Locate the cell with the specified text and output its [X, Y] center coordinate. 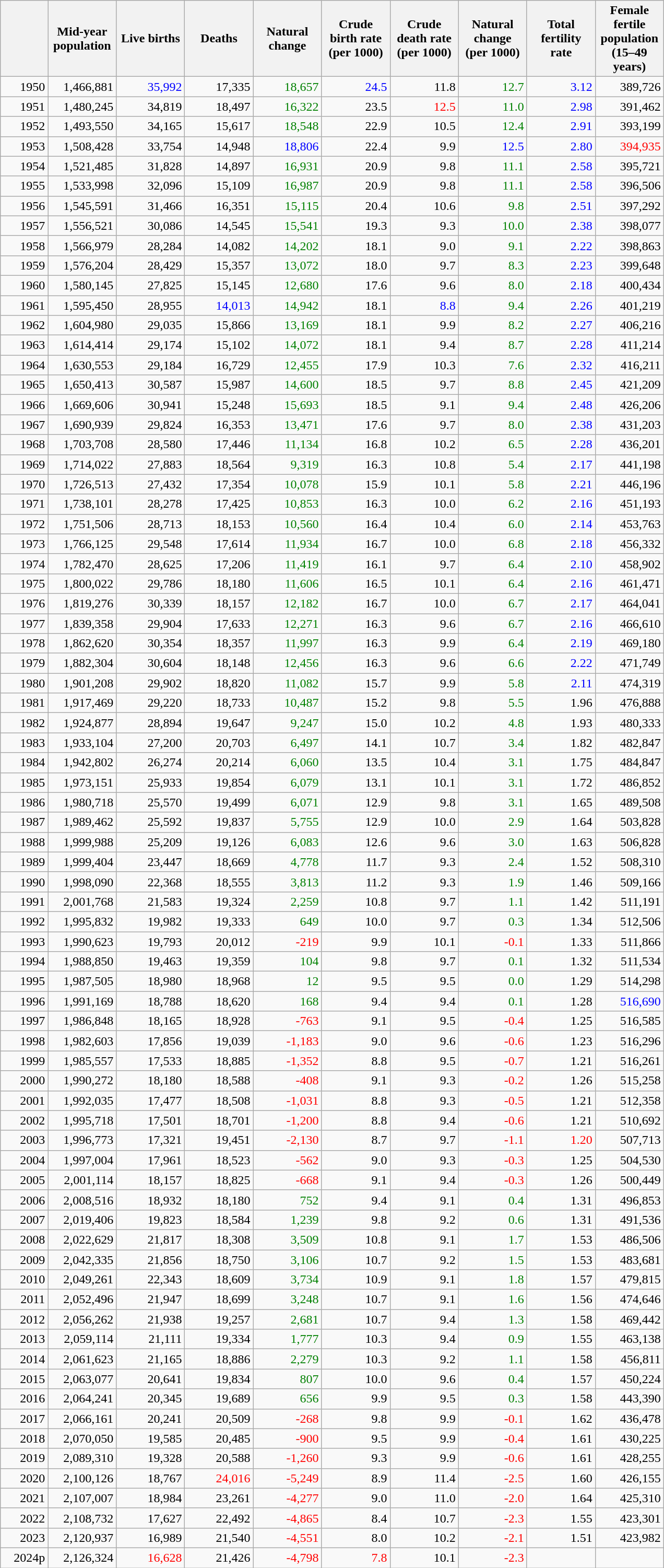
18,701 [219, 1120]
Deaths [219, 39]
6.5 [493, 444]
16,322 [287, 107]
1,545,591 [82, 206]
18,928 [219, 1021]
464,041 [630, 603]
2015 [24, 1379]
416,211 [630, 365]
17,856 [150, 1041]
3,813 [287, 882]
1972 [24, 524]
-2.1 [493, 1538]
1.75 [561, 763]
14,545 [219, 226]
12,271 [287, 623]
15.9 [356, 484]
-562 [287, 1160]
656 [287, 1399]
-763 [287, 1021]
-900 [287, 1438]
1966 [24, 405]
489,508 [630, 802]
1960 [24, 285]
11,997 [287, 643]
-668 [287, 1180]
2,056,262 [82, 1319]
1,917,469 [82, 703]
16.8 [356, 444]
1956 [24, 206]
21,583 [150, 902]
2000 [24, 1081]
1.51 [561, 1538]
2,279 [287, 1359]
18,148 [219, 663]
11,082 [287, 683]
456,332 [630, 544]
32,096 [150, 186]
31,828 [150, 166]
2007 [24, 1220]
1,997,004 [82, 1160]
-5,249 [287, 1478]
1,580,145 [82, 285]
2,126,324 [82, 1558]
18,885 [219, 1061]
19,324 [219, 902]
15,145 [219, 285]
1.56 [561, 1300]
1981 [24, 703]
2.98 [561, 107]
18,886 [219, 1359]
29,548 [150, 544]
2.4 [493, 862]
17,321 [150, 1140]
1.63 [561, 842]
510,692 [630, 1120]
1983 [24, 743]
-4,798 [287, 1558]
19,793 [150, 942]
20,241 [150, 1419]
18,733 [219, 703]
22,368 [150, 882]
27,432 [150, 484]
21,426 [219, 1558]
26,274 [150, 763]
1,933,104 [82, 743]
2012 [24, 1319]
2,049,261 [82, 1280]
2005 [24, 1180]
25,933 [150, 782]
466,610 [630, 623]
491,536 [630, 1220]
2,059,114 [82, 1339]
31,466 [150, 206]
401,219 [630, 306]
431,203 [630, 425]
425,310 [630, 1498]
17,335 [219, 87]
12 [287, 981]
389,726 [630, 87]
34,165 [150, 126]
1962 [24, 325]
451,193 [630, 504]
28,625 [150, 564]
1,800,022 [82, 583]
1970 [24, 484]
503,828 [630, 822]
1,556,521 [82, 226]
411,214 [630, 345]
516,690 [630, 1001]
0.6 [493, 1220]
1984 [24, 763]
3,106 [287, 1259]
15,115 [287, 206]
16,989 [150, 1538]
13,072 [287, 265]
1953 [24, 146]
21,540 [219, 1538]
0.0 [493, 981]
456,811 [630, 1359]
Female fertile population (15–49 years) [630, 39]
1.9 [493, 882]
1.72 [561, 782]
1,604,980 [82, 325]
1.29 [561, 981]
5.4 [493, 464]
22.4 [356, 146]
1.93 [561, 723]
2.26 [561, 306]
19,585 [150, 1438]
6,079 [287, 782]
12,680 [287, 285]
1,595,450 [82, 306]
2020 [24, 1478]
14,072 [287, 345]
168 [287, 1001]
2.80 [561, 146]
15,693 [287, 405]
30,604 [150, 663]
-408 [287, 1081]
21,938 [150, 1319]
2,100,126 [82, 1478]
512,358 [630, 1101]
2.32 [561, 365]
436,201 [630, 444]
20,485 [219, 1438]
1,751,506 [82, 524]
2010 [24, 1280]
504,530 [630, 1160]
13,471 [287, 425]
2,052,496 [82, 1300]
1,703,708 [82, 444]
9,319 [287, 464]
469,180 [630, 643]
1964 [24, 365]
1992 [24, 921]
511,534 [630, 962]
474,319 [630, 683]
-1,352 [287, 1061]
1987 [24, 822]
29,220 [150, 703]
461,471 [630, 583]
1,508,428 [82, 146]
1980 [24, 683]
2002 [24, 1120]
512,506 [630, 921]
24.5 [356, 87]
1,989,462 [82, 822]
10,560 [287, 524]
1,480,245 [82, 107]
16.4 [356, 524]
1,669,606 [82, 405]
1,996,773 [82, 1140]
-2.0 [493, 1498]
1,714,022 [82, 464]
5,755 [287, 822]
9,247 [287, 723]
27,200 [150, 743]
-1,183 [287, 1041]
18,523 [219, 1160]
1.5 [493, 1259]
423,301 [630, 1518]
398,863 [630, 245]
28,284 [150, 245]
21,165 [150, 1359]
1958 [24, 245]
752 [287, 1200]
15,357 [219, 265]
436,478 [630, 1419]
-268 [287, 1419]
23.5 [356, 107]
471,749 [630, 663]
-1,031 [287, 1101]
1.34 [561, 921]
1.33 [561, 942]
16,931 [287, 166]
-0.7 [493, 1061]
1,819,276 [82, 603]
2013 [24, 1339]
18,153 [219, 524]
395,721 [630, 166]
17,477 [150, 1101]
18,750 [219, 1259]
Crude birth rate (per 1000) [356, 39]
3.4 [493, 743]
1,839,358 [82, 623]
Crude death rate (per 1000) [424, 39]
19,982 [150, 921]
17,446 [219, 444]
2,066,161 [82, 1419]
2004 [24, 1160]
474,646 [630, 1300]
2006 [24, 1200]
1,466,881 [82, 87]
1997 [24, 1021]
18,584 [219, 1220]
18,788 [150, 1001]
1,999,988 [82, 842]
6.8 [493, 544]
13.5 [356, 763]
18,980 [150, 981]
14.1 [356, 743]
29,902 [150, 683]
1,942,802 [82, 763]
1969 [24, 464]
1,982,603 [82, 1041]
1996 [24, 1001]
18,932 [150, 1200]
450,224 [630, 1379]
2.23 [561, 265]
15.7 [356, 683]
1,985,557 [82, 1061]
1,766,125 [82, 544]
12,182 [287, 603]
15,541 [287, 226]
19,359 [219, 962]
18,357 [219, 643]
1,239 [287, 1220]
22,492 [219, 1518]
1,987,505 [82, 981]
35,992 [150, 87]
2,019,406 [82, 1220]
514,298 [630, 981]
1.3 [493, 1319]
18,555 [219, 882]
2,061,623 [82, 1359]
19,039 [219, 1041]
2,108,732 [82, 1518]
20,588 [219, 1458]
20,509 [219, 1419]
19,328 [150, 1458]
29,904 [150, 623]
12.6 [356, 842]
25,570 [150, 802]
2,001,768 [82, 902]
20,703 [219, 743]
16,628 [150, 1558]
Natural change [287, 39]
1,999,404 [82, 862]
18,825 [219, 1180]
-0.5 [493, 1101]
483,681 [630, 1259]
30,587 [150, 385]
2.27 [561, 325]
Live births [150, 39]
1995 [24, 981]
496,853 [630, 1200]
807 [287, 1379]
1,990,623 [82, 942]
446,196 [630, 484]
Natural change (per 1000) [493, 39]
5.5 [493, 703]
18,657 [287, 87]
10,853 [287, 504]
1,995,718 [82, 1120]
-1,260 [287, 1458]
458,902 [630, 564]
18,564 [219, 464]
2,063,077 [82, 1379]
23,447 [150, 862]
506,828 [630, 842]
1,533,998 [82, 186]
18,968 [219, 981]
1985 [24, 782]
1993 [24, 942]
16,353 [219, 425]
1955 [24, 186]
1961 [24, 306]
397,292 [630, 206]
511,191 [630, 902]
22.9 [356, 126]
1982 [24, 723]
2017 [24, 1419]
-2,130 [287, 1140]
2,022,629 [82, 1239]
14,202 [287, 245]
33,754 [150, 146]
19,837 [219, 822]
19,257 [219, 1319]
2,042,335 [82, 1259]
25,592 [150, 822]
14,013 [219, 306]
1976 [24, 603]
19,834 [219, 1379]
18,669 [219, 862]
16.5 [356, 583]
3,734 [287, 1280]
11,934 [287, 544]
2008 [24, 1239]
10.9 [356, 1280]
17,425 [219, 504]
18,165 [150, 1021]
30,354 [150, 643]
1.82 [561, 743]
2.14 [561, 524]
11,606 [287, 583]
480,333 [630, 723]
2011 [24, 1300]
423,982 [630, 1538]
1,777 [287, 1339]
1,998,090 [82, 882]
1,995,832 [82, 921]
511,866 [630, 942]
516,261 [630, 1061]
17,501 [150, 1120]
400,434 [630, 285]
6,060 [287, 763]
19.3 [356, 226]
6.2 [493, 504]
406,216 [630, 325]
28,580 [150, 444]
2.48 [561, 405]
2022 [24, 1518]
399,648 [630, 265]
19,333 [219, 921]
13,169 [287, 325]
2.91 [561, 126]
1977 [24, 623]
10,487 [287, 703]
1950 [24, 87]
27,883 [150, 464]
2.19 [561, 643]
430,225 [630, 1438]
507,713 [630, 1140]
1973 [24, 544]
14,948 [219, 146]
6,497 [287, 743]
396,506 [630, 186]
2018 [24, 1438]
1.32 [561, 962]
25,209 [150, 842]
18,767 [150, 1478]
1968 [24, 444]
18,820 [219, 683]
29,184 [150, 365]
4.8 [493, 723]
482,847 [630, 743]
-4,551 [287, 1538]
1,992,035 [82, 1101]
11.4 [424, 1478]
14,600 [287, 385]
479,815 [630, 1280]
18,984 [150, 1498]
3,248 [287, 1300]
12.7 [493, 87]
2,001,114 [82, 1180]
1,690,939 [82, 425]
17,533 [150, 1061]
23,261 [219, 1498]
30,086 [150, 226]
6.6 [493, 663]
28,713 [150, 524]
1,782,470 [82, 564]
1986 [24, 802]
1971 [24, 504]
16,729 [219, 365]
19,499 [219, 802]
2003 [24, 1140]
1,990,272 [82, 1081]
18,609 [219, 1280]
2001 [24, 1101]
2.11 [561, 683]
2016 [24, 1399]
469,442 [630, 1319]
2,064,241 [82, 1399]
15,248 [219, 405]
1988 [24, 842]
8.4 [356, 1518]
2,107,007 [82, 1498]
649 [287, 921]
2024p [24, 1558]
1975 [24, 583]
1,614,414 [82, 345]
1.42 [561, 902]
1959 [24, 265]
-4,865 [287, 1518]
516,585 [630, 1021]
2.45 [561, 385]
3.0 [493, 842]
1979 [24, 663]
6.0 [493, 524]
Total fertility rate [561, 39]
1,882,304 [82, 663]
19,854 [219, 782]
12,455 [287, 365]
10,078 [287, 484]
500,449 [630, 1180]
441,198 [630, 464]
21,947 [150, 1300]
515,258 [630, 1081]
1991 [24, 902]
14,897 [219, 166]
1.65 [561, 802]
2.10 [561, 564]
-219 [287, 942]
426,206 [630, 405]
1.6 [493, 1300]
2014 [24, 1359]
484,847 [630, 763]
1952 [24, 126]
1951 [24, 107]
1,726,513 [82, 484]
18,508 [219, 1101]
15,109 [219, 186]
18,497 [219, 107]
1,980,718 [82, 802]
1999 [24, 1061]
2023 [24, 1538]
15,987 [219, 385]
426,155 [630, 1478]
1974 [24, 564]
8.2 [493, 325]
1.7 [493, 1239]
11,419 [287, 564]
2,070,050 [82, 1438]
15.2 [356, 703]
1957 [24, 226]
4,778 [287, 862]
2021 [24, 1498]
-4,277 [287, 1498]
1,493,550 [82, 126]
16,987 [287, 186]
20,641 [150, 1379]
428,255 [630, 1458]
6,071 [287, 802]
30,941 [150, 405]
12.4 [493, 126]
443,390 [630, 1399]
-1,200 [287, 1120]
16,351 [219, 206]
20,012 [219, 942]
17,614 [219, 544]
1.52 [561, 862]
2009 [24, 1259]
29,824 [150, 425]
28,429 [150, 265]
11.7 [356, 862]
1990 [24, 882]
1994 [24, 962]
17.9 [356, 365]
1,986,848 [82, 1021]
508,310 [630, 862]
-2.5 [493, 1478]
393,199 [630, 126]
29,035 [150, 325]
1,576,204 [82, 265]
10.5 [424, 126]
1,650,413 [82, 385]
1963 [24, 345]
1.96 [561, 703]
20,345 [150, 1399]
18,588 [219, 1081]
1.28 [561, 1001]
27,825 [150, 285]
10.6 [424, 206]
421,209 [630, 385]
1.23 [561, 1041]
2.51 [561, 206]
15.0 [356, 723]
29,786 [150, 583]
2,089,310 [82, 1458]
19,463 [150, 962]
509,166 [630, 882]
15,102 [219, 345]
486,506 [630, 1239]
21,111 [150, 1339]
0.9 [493, 1339]
20,214 [219, 763]
28,955 [150, 306]
19,334 [219, 1339]
1998 [24, 1041]
19,451 [219, 1140]
2.9 [493, 822]
18.0 [356, 265]
18,806 [287, 146]
17,633 [219, 623]
17,961 [150, 1160]
-1.1 [493, 1140]
1954 [24, 166]
15,866 [219, 325]
18,699 [219, 1300]
16.1 [356, 564]
11,134 [287, 444]
2.21 [561, 484]
1.60 [561, 1478]
-0.2 [493, 1081]
2,681 [287, 1319]
18,548 [287, 126]
13.1 [356, 782]
8.3 [493, 265]
22,343 [150, 1280]
2,120,937 [82, 1538]
18,308 [219, 1239]
516,296 [630, 1041]
463,138 [630, 1339]
1,924,877 [82, 723]
21,856 [150, 1259]
1,521,485 [82, 166]
1978 [24, 643]
3,509 [287, 1239]
34,819 [150, 107]
6,083 [287, 842]
1,973,151 [82, 782]
1.62 [561, 1419]
1,630,553 [82, 365]
17,206 [219, 564]
391,462 [630, 107]
11.2 [356, 882]
1.46 [561, 882]
394,935 [630, 146]
1,566,979 [82, 245]
19,647 [219, 723]
19,126 [219, 842]
2,008,516 [82, 1200]
2019 [24, 1458]
1989 [24, 862]
1,991,169 [82, 1001]
29,174 [150, 345]
28,894 [150, 723]
104 [287, 962]
21,817 [150, 1239]
1,988,850 [82, 962]
453,763 [630, 524]
1967 [24, 425]
3.12 [561, 87]
476,888 [630, 703]
24,016 [219, 1478]
398,077 [630, 226]
11.8 [424, 87]
30,339 [150, 603]
12,456 [287, 663]
Mid-year population [82, 39]
19,689 [219, 1399]
14,942 [287, 306]
7.6 [493, 365]
28,278 [150, 504]
17,627 [150, 1518]
1.20 [561, 1140]
486,852 [630, 782]
20.4 [356, 206]
18,620 [219, 1001]
1,738,101 [82, 504]
1,901,208 [82, 683]
7.8 [356, 1558]
14,082 [219, 245]
8.9 [356, 1478]
1965 [24, 385]
1,862,620 [82, 643]
2,259 [287, 902]
19,823 [150, 1220]
17,354 [219, 484]
15,617 [219, 126]
1.8 [493, 1280]
